From the cell containing the given text, extract its center point as (x, y) coordinate. 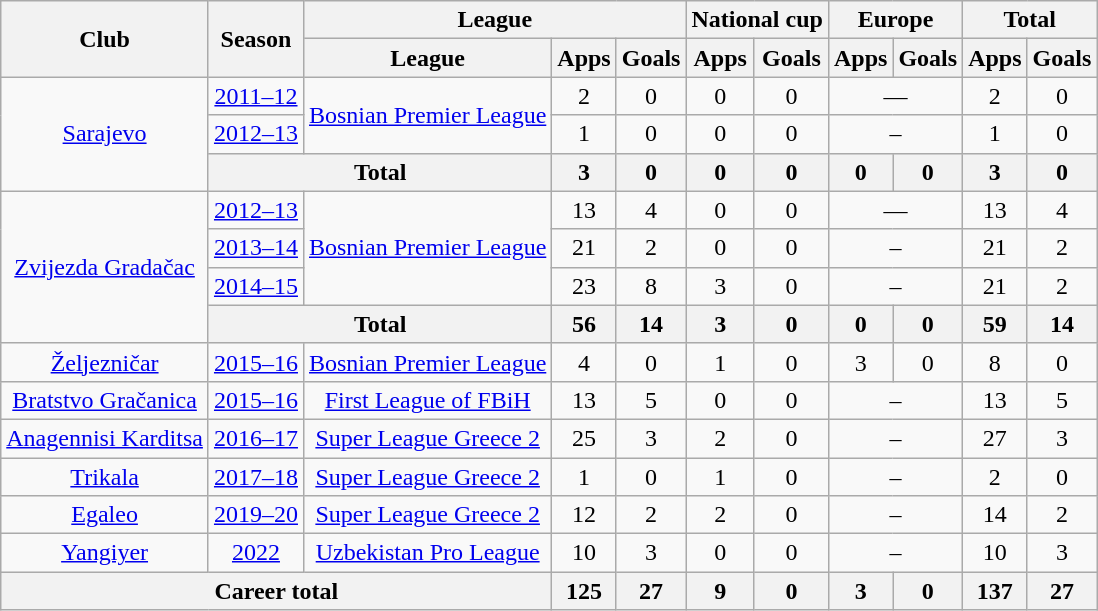
Career total (276, 591)
2013–14 (256, 248)
Trikala (105, 477)
Yangiyer (105, 553)
2019–20 (256, 515)
First League of FBiH (427, 400)
23 (584, 286)
25 (584, 438)
Anagennisi Karditsa (105, 438)
Europe (895, 20)
2022 (256, 553)
Club (105, 39)
2014–15 (256, 286)
Zvijezda Gradačac (105, 267)
2017–18 (256, 477)
9 (720, 591)
Season (256, 39)
Sarajevo (105, 134)
59 (995, 324)
12 (584, 515)
Uzbekistan Pro League (427, 553)
125 (584, 591)
Egaleo (105, 515)
2016–17 (256, 438)
Željezničar (105, 362)
137 (995, 591)
2011–12 (256, 96)
National cup (757, 20)
Bratstvo Gračanica (105, 400)
56 (584, 324)
